Output the [x, y] coordinate of the center of the cell containing the given text.  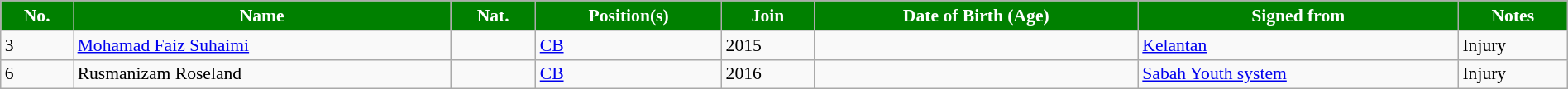
2016 [768, 74]
Join [768, 16]
Mohamad Faiz Suhaimi [262, 45]
Position(s) [629, 16]
Notes [1513, 16]
6 [37, 74]
Date of Birth (Age) [976, 16]
3 [37, 45]
Nat. [493, 16]
Rusmanizam Roseland [262, 74]
Kelantan [1298, 45]
2015 [768, 45]
Name [262, 16]
Sabah Youth system [1298, 74]
Signed from [1298, 16]
No. [37, 16]
